Determine the (X, Y) coordinate at the center of the cell enclosing the given text.  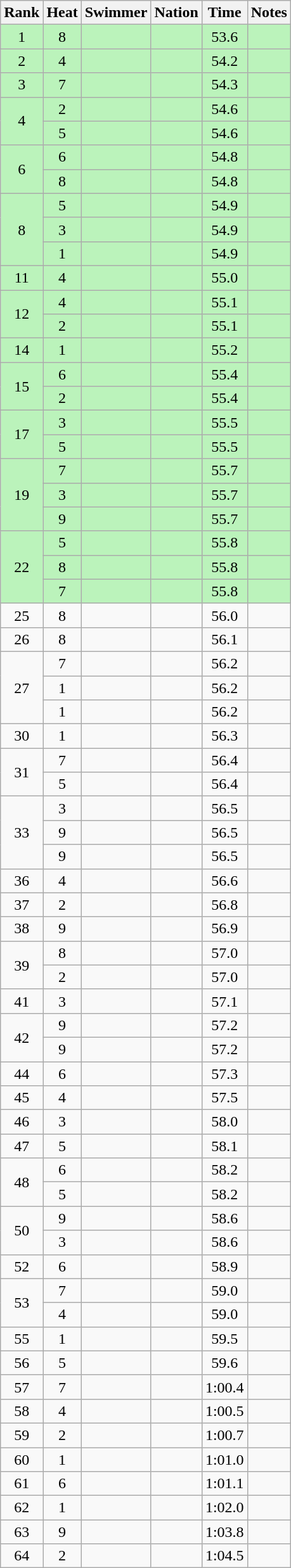
59.5 (224, 1339)
15 (22, 386)
38 (22, 929)
1:03.8 (224, 1532)
55 (22, 1339)
1:01.1 (224, 1484)
56.9 (224, 929)
Time (224, 13)
63 (22, 1532)
22 (22, 567)
53 (22, 1303)
1:00.4 (224, 1387)
48 (22, 1182)
25 (22, 615)
58.0 (224, 1122)
60 (22, 1459)
58 (22, 1411)
26 (22, 639)
56.3 (224, 736)
39 (22, 965)
54.3 (224, 85)
62 (22, 1508)
53.6 (224, 37)
12 (22, 314)
57.5 (224, 1098)
56.0 (224, 615)
41 (22, 1001)
47 (22, 1146)
Nation (176, 13)
19 (22, 495)
14 (22, 350)
46 (22, 1122)
57.3 (224, 1074)
56.8 (224, 905)
1:00.7 (224, 1435)
1:04.5 (224, 1556)
55.0 (224, 277)
56.6 (224, 881)
37 (22, 905)
58.9 (224, 1266)
11 (22, 277)
57.1 (224, 1001)
56 (22, 1363)
1:02.0 (224, 1508)
50 (22, 1230)
Rank (22, 13)
55.2 (224, 350)
59.6 (224, 1363)
27 (22, 687)
30 (22, 736)
57 (22, 1387)
59 (22, 1435)
45 (22, 1098)
33 (22, 832)
61 (22, 1484)
56.1 (224, 639)
31 (22, 772)
1:00.5 (224, 1411)
42 (22, 1037)
54.2 (224, 61)
17 (22, 435)
64 (22, 1556)
Notes (269, 13)
Swimmer (116, 13)
Heat (62, 13)
52 (22, 1266)
44 (22, 1074)
58.1 (224, 1146)
1:01.0 (224, 1459)
36 (22, 881)
